Return the [x, y] coordinate for the center point of the cell that contains the specified text.  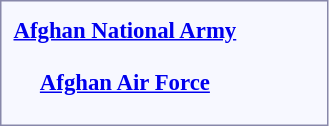
Afghan National Army [125, 30]
Afghan Air Force [125, 82]
